Return the [x, y] coordinate for the center point of the cell that contains the specified text.  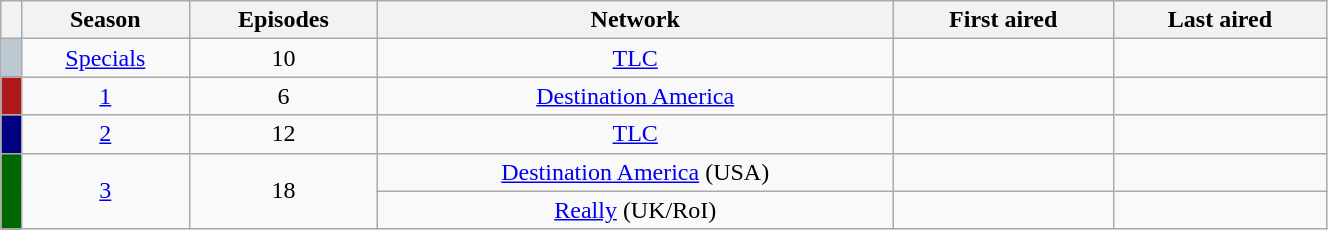
Destination America (USA) [635, 172]
10 [283, 58]
2 [105, 134]
Episodes [283, 20]
6 [283, 96]
First aired [1003, 20]
12 [283, 134]
1 [105, 96]
3 [105, 191]
18 [283, 191]
Network [635, 20]
Season [105, 20]
Destination America [635, 96]
Really (UK/RoI) [635, 210]
Last aired [1220, 20]
Specials [105, 58]
